Provide the [x, y] coordinate of the cell's center where the given text is located.  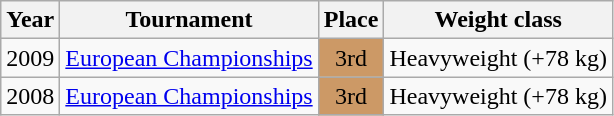
Place [351, 20]
Tournament [189, 20]
Weight class [498, 20]
2009 [30, 58]
2008 [30, 96]
Year [30, 20]
